Determine the (x, y) coordinate at the center of the cell enclosing the given text.  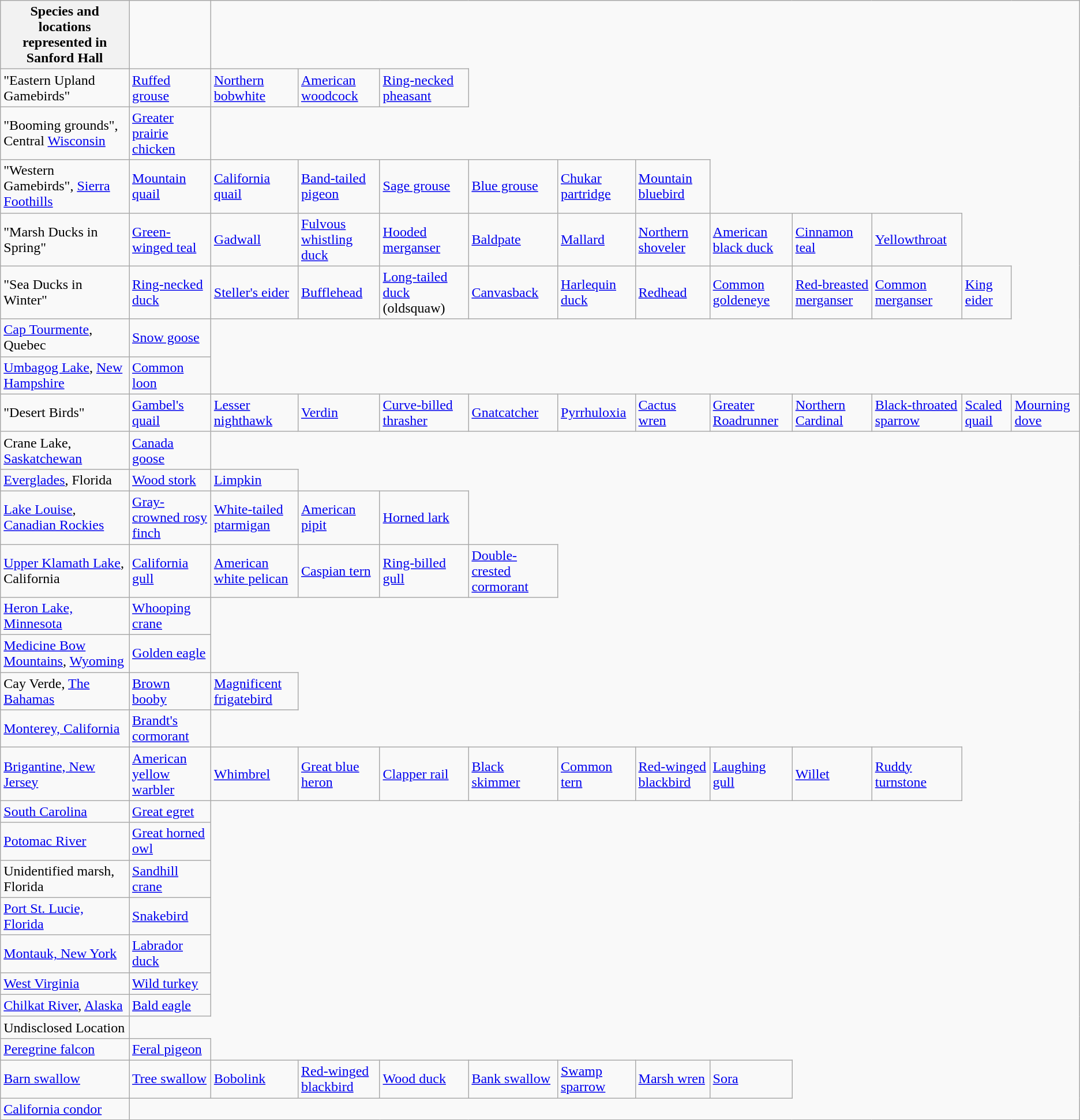
Canada goose (170, 450)
Red-breasted merganser (832, 292)
Brown booby (170, 691)
Everglades, Florida (65, 480)
South Carolina (65, 811)
Port St. Lucie, Florida (65, 916)
White-tailed ptarmigan (254, 517)
Unidentified marsh, Florida (65, 879)
Cay Verde, The Bahamas (65, 691)
Gray-crowned rosy finch (170, 517)
Greater Roadrunner (751, 413)
Gambel's quail (170, 413)
King eider (987, 292)
Common merganser (917, 292)
Ring-billed gull (424, 571)
Wood stork (170, 480)
Gnatcatcher (513, 413)
Fulvous whistling duck (339, 239)
Cap Tourmente, Quebec (65, 338)
Verdin (339, 413)
Feral pigeon (170, 1049)
Mountain quail (170, 186)
Black-throated sparrow (917, 413)
Whooping crane (170, 616)
Curve-billed thrasher (424, 413)
"Desert Birds" (65, 413)
Yellowthroat (917, 239)
Cactus wren (673, 413)
Caspian tern (339, 571)
Bald eagle (170, 1005)
Steller's eider (254, 292)
Crane Lake, Saskatchewan (65, 450)
Species and locations represented in Sanford Hall (65, 35)
American woodcock (339, 88)
Northern Cardinal (832, 413)
Ring-necked pheasant (424, 88)
Labrador duck (170, 954)
American yellow warbler (170, 774)
"Western Gamebirds", Sierra Foothills (65, 186)
Scaled quail (987, 413)
Bank swallow (513, 1078)
Monterey, California (65, 729)
Snow goose (170, 338)
Marsh wren (673, 1078)
Northern shoveler (673, 239)
Black skimmer (513, 774)
Golden eagle (170, 654)
Northern bobwhite (254, 88)
California gull (170, 571)
California condor (65, 1109)
Clapper rail (424, 774)
Great horned owl (170, 841)
Horned lark (424, 517)
Lake Louise, Canadian Rockies (65, 517)
Mountain bluebird (673, 186)
Heron Lake, Minnesota (65, 616)
Mallard (597, 239)
Common goldeneye (751, 292)
Great egret (170, 811)
Chukar partridge (597, 186)
Hooded merganser (424, 239)
"Booming grounds", Central Wisconsin (65, 133)
Pyrrhuloxia (597, 413)
Limpkin (254, 480)
Wood duck (424, 1078)
Barn swallow (65, 1078)
California quail (254, 186)
Whimbrel (254, 774)
Montauk, New York (65, 954)
Ruddy turnstone (917, 774)
Redhead (673, 292)
Green-winged teal (170, 239)
"Sea Ducks in Winter" (65, 292)
Gadwall (254, 239)
Mourning dove (1045, 413)
Peregrine falcon (65, 1049)
Common loon (170, 375)
"Eastern Upland Gamebirds" (65, 88)
American black duck (751, 239)
Common tern (597, 774)
Potomac River (65, 841)
American pipit (339, 517)
Greater prairie chicken (170, 133)
Umbagog Lake, New Hampshire (65, 375)
Ruffed grouse (170, 88)
Cinnamon teal (832, 239)
Lesser nighthawk (254, 413)
Wild turkey (170, 983)
Band-tailed pigeon (339, 186)
Sora (751, 1078)
Bobolink (254, 1078)
Swamp sparrow (597, 1078)
Ring-necked duck (170, 292)
Magnificent frigatebird (254, 691)
Snakebird (170, 916)
Double-crested cormorant (513, 571)
Canvasback (513, 292)
Sandhill crane (170, 879)
Sage grouse (424, 186)
Medicine Bow Mountains, Wyoming (65, 654)
Harlequin duck (597, 292)
Laughing gull (751, 774)
Chilkat River, Alaska (65, 1005)
Bufflehead (339, 292)
Brigantine, New Jersey (65, 774)
West Virginia (65, 983)
Tree swallow (170, 1078)
Brandt's cormorant (170, 729)
Long-tailed duck (oldsquaw) (424, 292)
Undisclosed Location (65, 1027)
Upper Klamath Lake, California (65, 571)
Great blue heron (339, 774)
Blue grouse (513, 186)
Baldpate (513, 239)
"Marsh Ducks in Spring" (65, 239)
Willet (832, 774)
American white pelican (254, 571)
